Locate the cell with the specified text and output its [x, y] center coordinate. 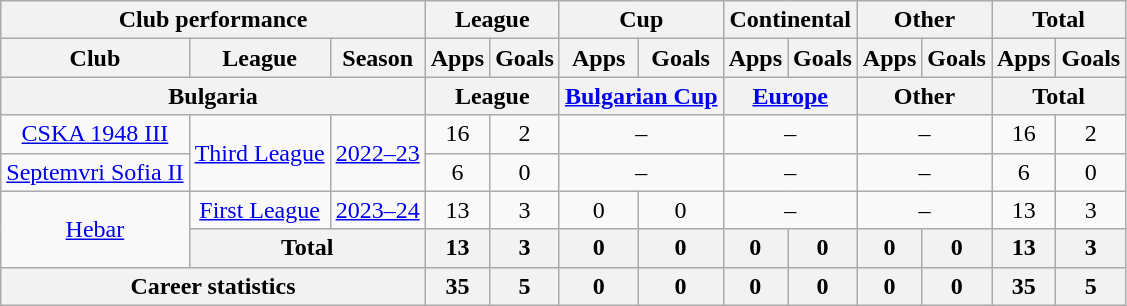
2022–23 [378, 153]
2023–24 [378, 210]
Europe [790, 96]
Continental [790, 20]
Hebar [95, 229]
Club [95, 58]
Septemvri Sofia II [95, 172]
First League [260, 210]
Bulgaria [213, 96]
Cup [641, 20]
Season [378, 58]
Third League [260, 153]
CSKA 1948 III [95, 134]
Career statistics [213, 286]
Club performance [213, 20]
Bulgarian Cup [641, 96]
